Provide the (x, y) coordinate of the cell's center where the given text is located.  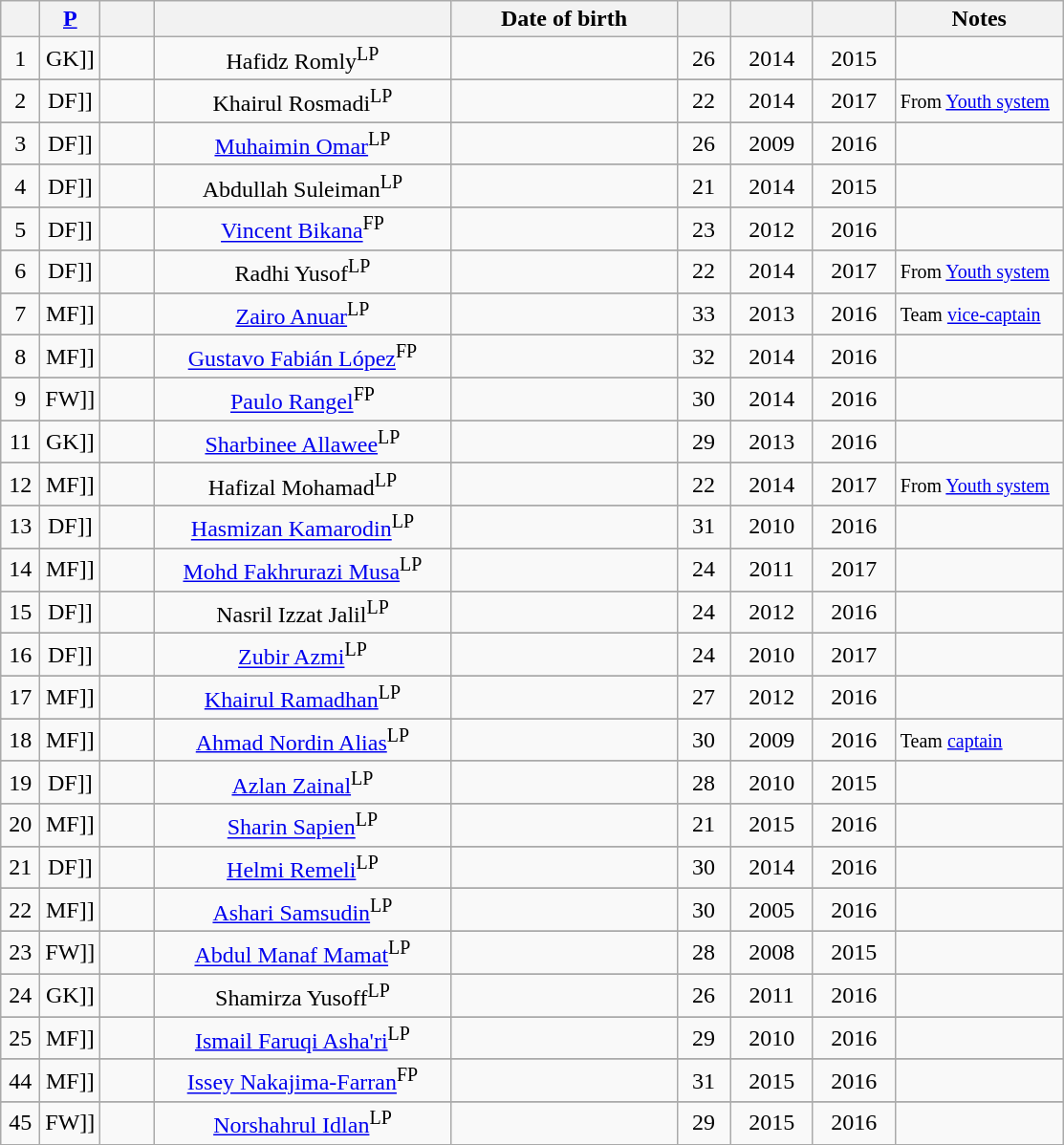
Hafizal MohamadLP (302, 484)
Muhaimin OmarLP (302, 143)
Mohd Fakhrurazi MusaLP (302, 570)
Norshahrul IdlanLP (302, 1124)
44 (21, 1080)
25 (21, 1038)
14 (21, 570)
Sharbinee AllaweeLP (302, 442)
20 (21, 826)
Ahmad Nordin AliasLP (302, 740)
Team vice-captain (979, 313)
5 (21, 229)
7 (21, 313)
12 (21, 484)
4 (21, 185)
6 (21, 271)
Radhi YusofLP (302, 271)
Vincent BikanaFP (302, 229)
2 (21, 101)
P (71, 19)
Hasmizan KamarodinLP (302, 528)
15 (21, 612)
Sharin SapienLP (302, 826)
Abdullah SuleimanLP (302, 185)
27 (704, 698)
1 (21, 59)
17 (21, 698)
Date of birth (564, 19)
11 (21, 442)
Helmi RemeliLP (302, 868)
Gustavo Fabián LópezFP (302, 357)
Ashari SamsudinLP (302, 910)
32 (704, 357)
Zairo AnuarLP (302, 313)
8 (21, 357)
2005 (771, 910)
Notes (979, 19)
18 (21, 740)
Zubir AzmiLP (302, 656)
Hafidz RomlyLP (302, 59)
19 (21, 782)
Ismail Faruqi Asha'riLP (302, 1038)
Shamirza YusoffLP (302, 996)
13 (21, 528)
Abdul Manaf MamatLP (302, 952)
Azlan ZainalLP (302, 782)
Issey Nakajima-FarranFP (302, 1080)
33 (704, 313)
Khairul RamadhanLP (302, 698)
45 (21, 1124)
16 (21, 656)
Nasril Izzat JalilLP (302, 612)
Team captain (979, 740)
2008 (771, 952)
Khairul RosmadiLP (302, 101)
9 (21, 400)
3 (21, 143)
Paulo RangelFP (302, 400)
